Determine the (X, Y) coordinate at the center of the cell enclosing the given text.  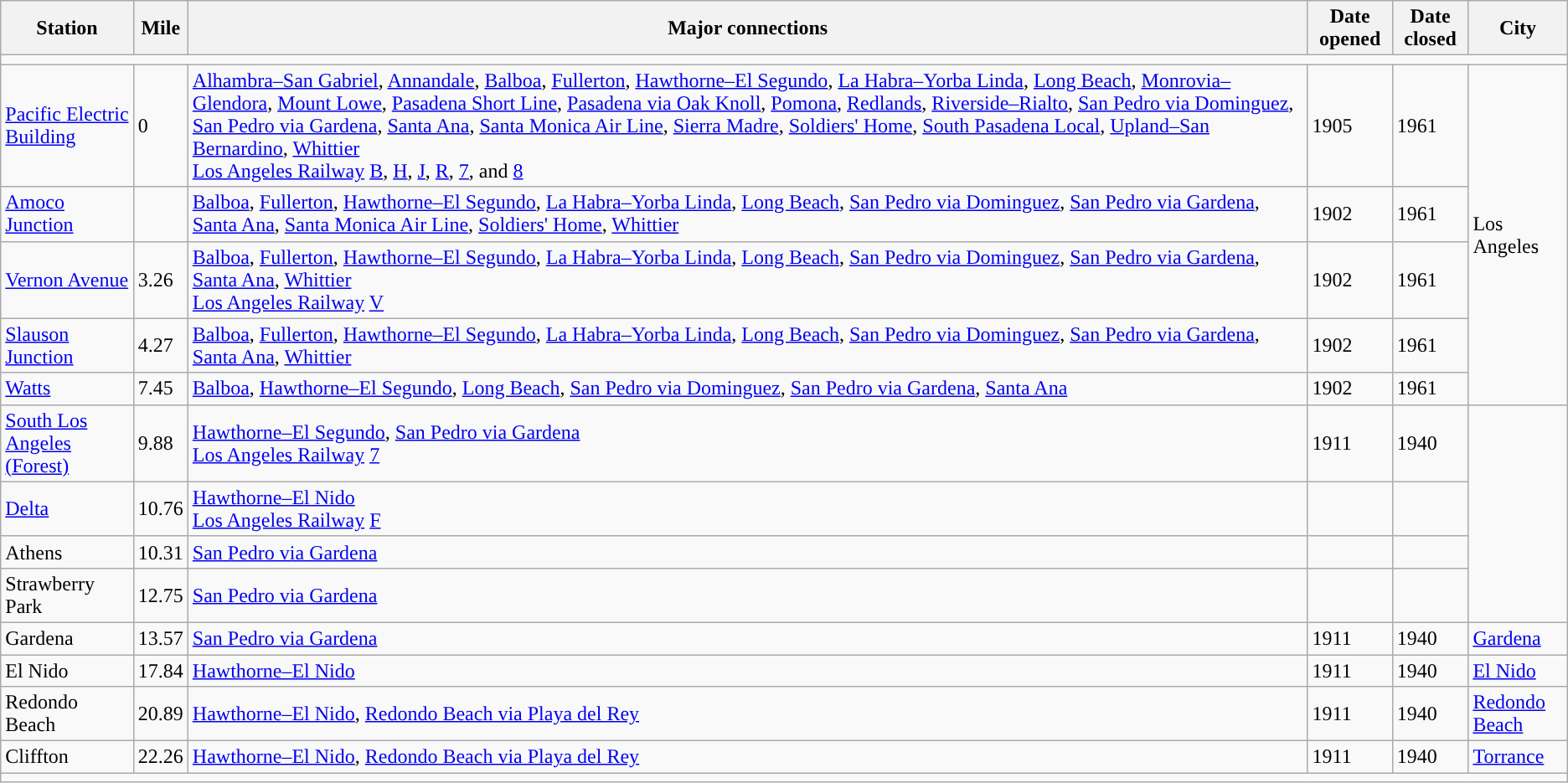
Athens (67, 552)
10.31 (161, 552)
Hawthorne–El Nido (747, 671)
Cliffton (67, 757)
Hawthorne–El Segundo, San Pedro via GardenaLos Angeles Railway 7 (747, 443)
0 (161, 126)
12.75 (161, 595)
9.88 (161, 443)
10.76 (161, 509)
Pacific Electric Building (67, 126)
Major connections (747, 28)
Torrance (1518, 757)
22.26 (161, 757)
13.57 (161, 638)
4.27 (161, 345)
7.45 (161, 389)
Strawberry Park (67, 595)
Mile (161, 28)
Slauson Junction (67, 345)
Station (67, 28)
City (1518, 28)
South Los Angeles(Forest) (67, 443)
Vernon Avenue (67, 280)
Delta (67, 509)
Date closed (1431, 28)
Date opened (1350, 28)
Hawthorne–El NidoLos Angeles Railway F (747, 509)
Balboa, Hawthorne–El Segundo, Long Beach, San Pedro via Dominguez, San Pedro via Gardena, Santa Ana (747, 389)
3.26 (161, 280)
Watts (67, 389)
17.84 (161, 671)
Balboa, Fullerton, Hawthorne–El Segundo, La Habra–Yorba Linda, Long Beach, San Pedro via Dominguez, San Pedro via Gardena, Santa Ana, Whittier (747, 345)
1905 (1350, 126)
20.89 (161, 713)
Los Angeles (1518, 234)
Amoco Junction (67, 214)
